From the cell containing the given text, extract its center point as [X, Y] coordinate. 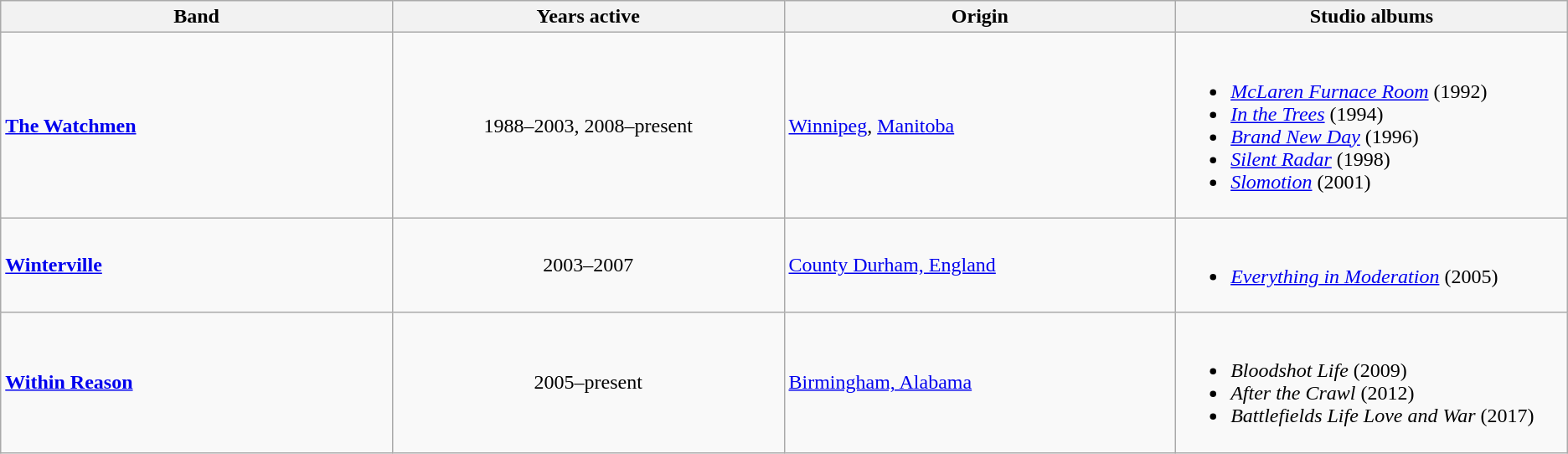
McLaren Furnace Room (1992)In the Trees (1994)Brand New Day (1996)Silent Radar (1998)Slomotion (2001) [1372, 126]
Winnipeg, Manitoba [980, 126]
Years active [588, 17]
County Durham, England [980, 265]
The Watchmen [197, 126]
Everything in Moderation (2005) [1372, 265]
Studio albums [1372, 17]
Origin [980, 17]
Winterville [197, 265]
Band [197, 17]
1988–2003, 2008–present [588, 126]
Within Reason [197, 382]
2005–present [588, 382]
Bloodshot Life (2009)After the Crawl (2012)Battlefields Life Love and War (2017) [1372, 382]
Birmingham, Alabama [980, 382]
2003–2007 [588, 265]
